Find where the given text appears and provide that cell's center as [X, Y] coordinate. 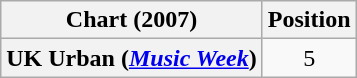
UK Urban (Music Week) [132, 58]
Chart (2007) [132, 20]
5 [309, 58]
Position [309, 20]
